Find where the given text appears and provide that cell's center as [x, y] coordinate. 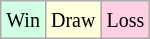
Draw [72, 20]
Loss [126, 20]
Win [24, 20]
